Capture the cell that displays the provided text and extract its (X, Y) central coordinate. 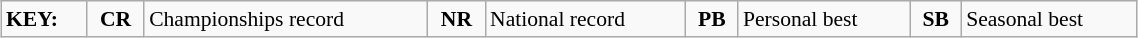
CR (116, 19)
KEY: (44, 19)
Personal best (824, 19)
PB (712, 19)
Championships record (286, 19)
Seasonal best (1049, 19)
SB (936, 19)
NR (456, 19)
National record (586, 19)
